Identify which cell holds the provided text, then report its [x, y] central coordinate. 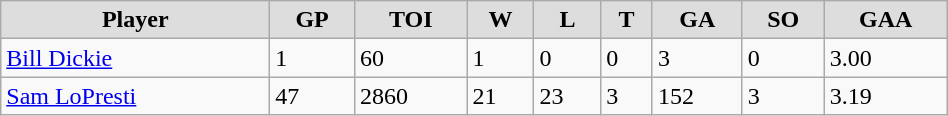
21 [500, 96]
W [500, 20]
GAA [886, 20]
Player [136, 20]
Sam LoPresti [136, 96]
SO [783, 20]
23 [568, 96]
47 [312, 96]
2860 [410, 96]
Bill Dickie [136, 58]
L [568, 20]
3.00 [886, 58]
T [627, 20]
TOI [410, 20]
GP [312, 20]
152 [697, 96]
3.19 [886, 96]
60 [410, 58]
GA [697, 20]
